Return the [x, y] coordinate for the center point of the cell that contains the specified text.  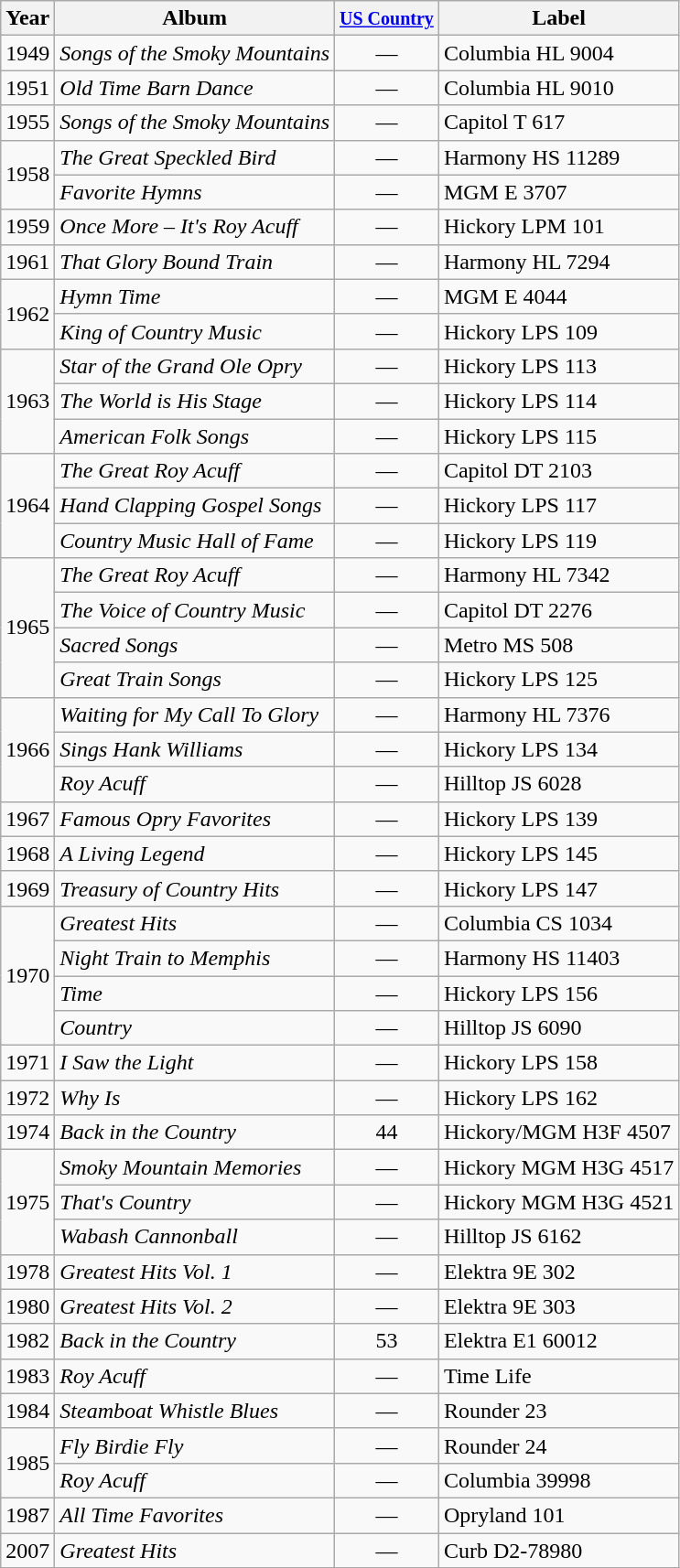
MGM E 4044 [558, 296]
Favorite Hymns [195, 192]
1970 [27, 975]
The Voice of Country Music [195, 610]
Great Train Songs [195, 680]
Album [195, 18]
Harmony HL 7294 [558, 262]
Columbia HL 9004 [558, 53]
Time Life [558, 1376]
1967 [27, 819]
Famous Opry Favorites [195, 819]
Label [558, 18]
Harmony HS 11403 [558, 958]
1963 [27, 401]
Why Is [195, 1098]
1962 [27, 314]
1983 [27, 1376]
Capitol T 617 [558, 123]
Opryland 101 [558, 1515]
Hand Clapping Gospel Songs [195, 506]
Star of the Grand Ole Opry [195, 366]
1969 [27, 888]
Hickory LPS 125 [558, 680]
Sacred Songs [195, 645]
1965 [27, 628]
1975 [27, 1202]
Hickory LPS 134 [558, 749]
Columbia CS 1034 [558, 923]
Hymn Time [195, 296]
1959 [27, 227]
2007 [27, 1551]
Time [195, 993]
Harmony HS 11289 [558, 157]
Country Music Hall of Fame [195, 541]
Year [27, 18]
Hickory LPS 117 [558, 506]
Once More – It's Roy Acuff [195, 227]
Rounder 23 [558, 1411]
That Glory Bound Train [195, 262]
Treasury of Country Hits [195, 888]
Elektra 9E 303 [558, 1306]
Steamboat Whistle Blues [195, 1411]
Waiting for My Call To Glory [195, 714]
Harmony HL 7376 [558, 714]
1984 [27, 1411]
Greatest Hits Vol. 2 [195, 1306]
That's Country [195, 1202]
The Great Speckled Bird [195, 157]
Rounder 24 [558, 1445]
Capitol DT 2276 [558, 610]
53 [387, 1341]
1961 [27, 262]
Hickory MGM H3G 4517 [558, 1167]
1980 [27, 1306]
Sings Hank Williams [195, 749]
Hickory/MGM H3F 4507 [558, 1133]
Fly Birdie Fly [195, 1445]
I Saw the Light [195, 1063]
Old Time Barn Dance [195, 88]
Curb D2-78980 [558, 1551]
1955 [27, 123]
1964 [27, 506]
1974 [27, 1133]
A Living Legend [195, 854]
Columbia HL 9010 [558, 88]
Elektra E1 60012 [558, 1341]
1966 [27, 749]
Hickory LPS 147 [558, 888]
1951 [27, 88]
Columbia 39998 [558, 1480]
MGM E 3707 [558, 192]
Metro MS 508 [558, 645]
Capitol DT 2103 [558, 471]
1987 [27, 1515]
1982 [27, 1341]
Hickory LPS 119 [558, 541]
Hickory LPS 113 [558, 366]
Wabash Cannonball [195, 1237]
Hilltop JS 6028 [558, 784]
Hilltop JS 6090 [558, 1028]
King of Country Music [195, 331]
Hickory LPS 158 [558, 1063]
Greatest Hits Vol. 1 [195, 1272]
1971 [27, 1063]
Hilltop JS 6162 [558, 1237]
Hickory MGM H3G 4521 [558, 1202]
Night Train to Memphis [195, 958]
Hickory LPS 162 [558, 1098]
Country [195, 1028]
44 [387, 1133]
All Time Favorites [195, 1515]
Hickory LPS 115 [558, 436]
The World is His Stage [195, 401]
Hickory LPM 101 [558, 227]
Hickory LPS 156 [558, 993]
Hickory LPS 114 [558, 401]
1968 [27, 854]
Hickory LPS 109 [558, 331]
Hickory LPS 139 [558, 819]
American Folk Songs [195, 436]
1972 [27, 1098]
US Country [387, 18]
1978 [27, 1272]
Harmony HL 7342 [558, 575]
Hickory LPS 145 [558, 854]
1985 [27, 1463]
1949 [27, 53]
1958 [27, 175]
Smoky Mountain Memories [195, 1167]
Elektra 9E 302 [558, 1272]
